Return the (x, y) coordinate for the center point of the cell that contains the specified text.  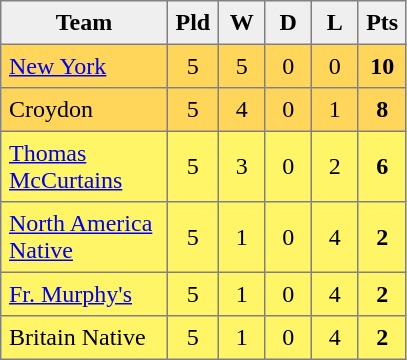
Pld (192, 23)
Team (84, 23)
Croydon (84, 110)
3 (241, 166)
D (288, 23)
6 (382, 166)
Pts (382, 23)
New York (84, 66)
8 (382, 110)
10 (382, 66)
W (241, 23)
L (334, 23)
Fr. Murphy's (84, 294)
Britain Native (84, 338)
North America Native (84, 237)
Thomas McCurtains (84, 166)
